Scan for the cell matching the given text and deliver its (x, y) coordinate at center. 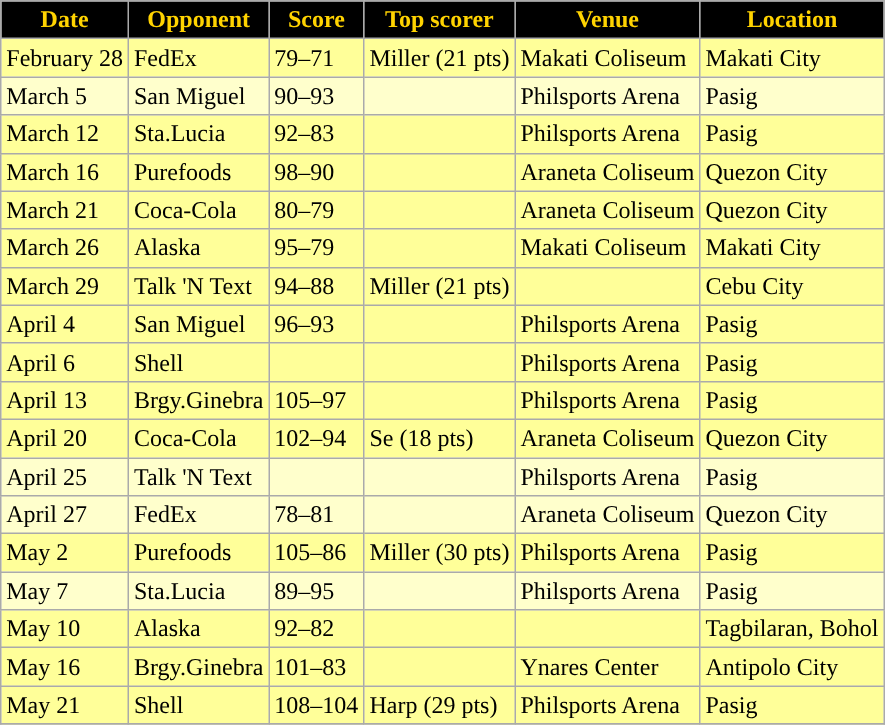
Se (18 pts) (440, 438)
Location (792, 20)
105–86 (316, 553)
Ynares Center (608, 667)
78–81 (316, 515)
Antipolo City (792, 667)
April 27 (65, 515)
Cebu City (792, 286)
May 16 (65, 667)
Opponent (198, 20)
92–83 (316, 134)
Top scorer (440, 20)
79–71 (316, 58)
80–79 (316, 210)
95–79 (316, 248)
108–104 (316, 705)
96–93 (316, 324)
March 5 (65, 96)
Date (65, 20)
April 4 (65, 324)
May 10 (65, 629)
105–97 (316, 400)
89–95 (316, 591)
Score (316, 20)
March 29 (65, 286)
April 6 (65, 362)
April 20 (65, 438)
April 25 (65, 477)
April 13 (65, 400)
March 12 (65, 134)
March 21 (65, 210)
Harp (29 pts) (440, 705)
May 21 (65, 705)
101–83 (316, 667)
102–94 (316, 438)
94–88 (316, 286)
Tagbilaran, Bohol (792, 629)
February 28 (65, 58)
98–90 (316, 172)
March 26 (65, 248)
92–82 (316, 629)
May 2 (65, 553)
Venue (608, 20)
Miller (30 pts) (440, 553)
90–93 (316, 96)
March 16 (65, 172)
May 7 (65, 591)
